Pinpoint the cell where the given text exists, returning its (X, Y) midpoint coordinate. 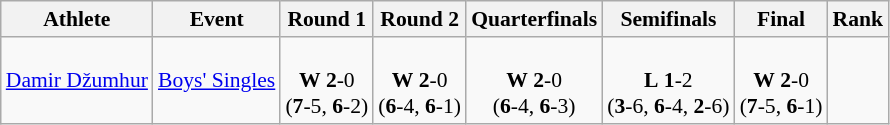
Event (216, 19)
W 2-0 (6-4, 6-3) (534, 80)
Semifinals (668, 19)
W 2-0 (7-5, 6-1) (782, 80)
Final (782, 19)
W 2-0 (7-5, 6-2) (326, 80)
Athlete (77, 19)
Quarterfinals (534, 19)
Damir Džumhur (77, 80)
Rank (858, 19)
W 2-0 (6-4, 6-1) (420, 80)
Boys' Singles (216, 80)
Round 2 (420, 19)
Round 1 (326, 19)
L 1-2 (3-6, 6-4, 2-6) (668, 80)
